Identify which cell holds the provided text, then report its [x, y] central coordinate. 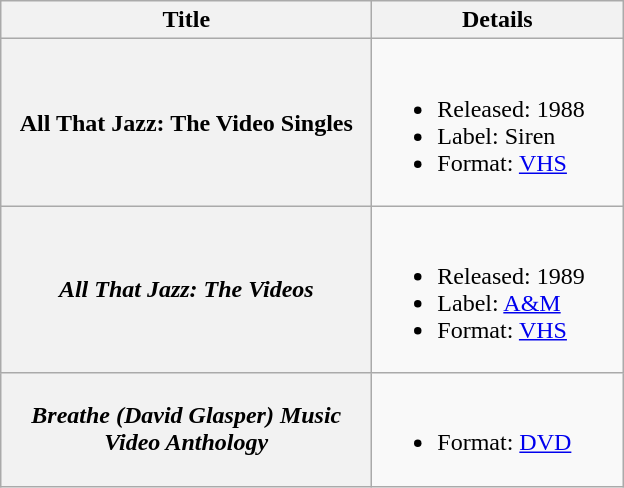
Details [498, 20]
Released: 1988Label: SirenFormat: VHS [498, 122]
Breathe (David Glasper) Music Video Anthology [186, 430]
Format: DVD [498, 430]
All That Jazz: The Video Singles [186, 122]
Released: 1989Label: A&MFormat: VHS [498, 290]
All That Jazz: The Videos [186, 290]
Title [186, 20]
